From the cell containing the given text, extract its center point as (x, y) coordinate. 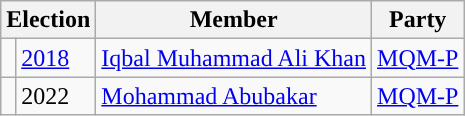
Iqbal Muhammad Ali Khan (234, 58)
2018 (56, 58)
Election (48, 20)
2022 (56, 96)
Party (418, 20)
Mohammad Abubakar (234, 96)
Member (234, 20)
